Return the [X, Y] coordinate for the center point of the cell that contains the specified text.  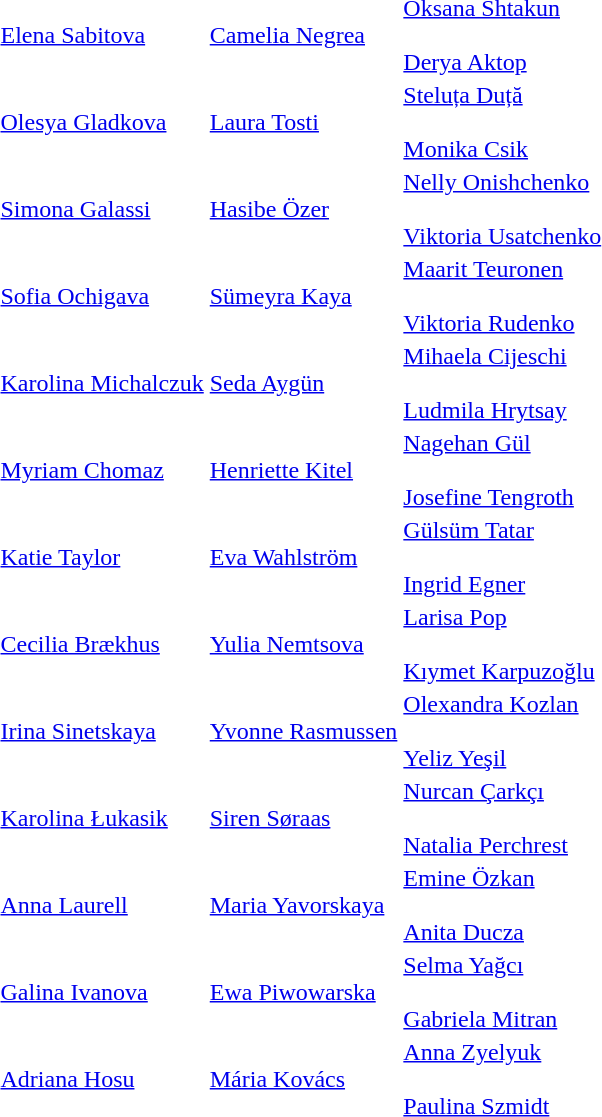
Henriette Kitel [304, 470]
Seda Aygün [304, 383]
Eva Wahlström [304, 557]
Yvonne Rasmussen [304, 731]
Siren Søraas [304, 818]
Yulia Nemtsova [304, 644]
Maria Yavorskaya [304, 905]
Laura Tosti [304, 122]
Sümeyra Kaya [304, 296]
Hasibe Özer [304, 209]
Ewa Piwowarska [304, 992]
